Identify which cell holds the provided text, then report its (x, y) central coordinate. 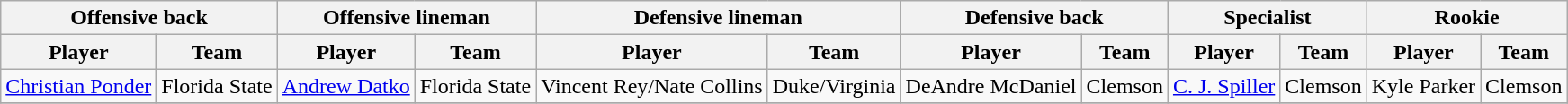
Rookie (1466, 18)
C. J. Spiller (1223, 86)
Duke/Virginia (834, 86)
Offensive back (139, 18)
Defensive back (1035, 18)
Christian Ponder (79, 86)
Vincent Rey/Nate Collins (652, 86)
DeAndre McDaniel (991, 86)
Specialist (1267, 18)
Defensive lineman (718, 18)
Offensive lineman (407, 18)
Kyle Parker (1423, 86)
Andrew Datko (345, 86)
